Determine the (X, Y) coordinate at the center of the cell enclosing the given text.  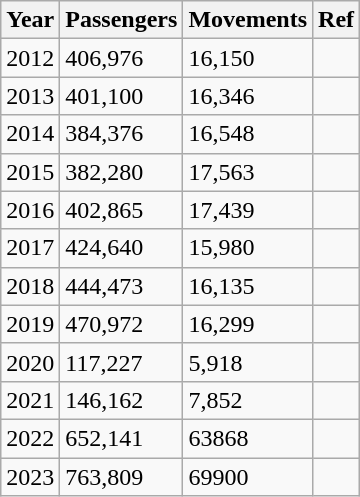
2012 (30, 58)
2014 (30, 134)
424,640 (122, 248)
763,809 (122, 477)
146,162 (122, 400)
16,299 (248, 324)
444,473 (122, 286)
5,918 (248, 362)
2016 (30, 210)
2017 (30, 248)
Year (30, 20)
382,280 (122, 172)
15,980 (248, 248)
2022 (30, 438)
Ref (336, 20)
2018 (30, 286)
384,376 (122, 134)
Movements (248, 20)
16,346 (248, 96)
17,439 (248, 210)
2020 (30, 362)
Passengers (122, 20)
2021 (30, 400)
16,548 (248, 134)
652,141 (122, 438)
16,135 (248, 286)
17,563 (248, 172)
2023 (30, 477)
63868 (248, 438)
7,852 (248, 400)
2013 (30, 96)
117,227 (122, 362)
69900 (248, 477)
470,972 (122, 324)
16,150 (248, 58)
2015 (30, 172)
406,976 (122, 58)
401,100 (122, 96)
402,865 (122, 210)
2019 (30, 324)
